Locate the cell with the specified text and output its [x, y] center coordinate. 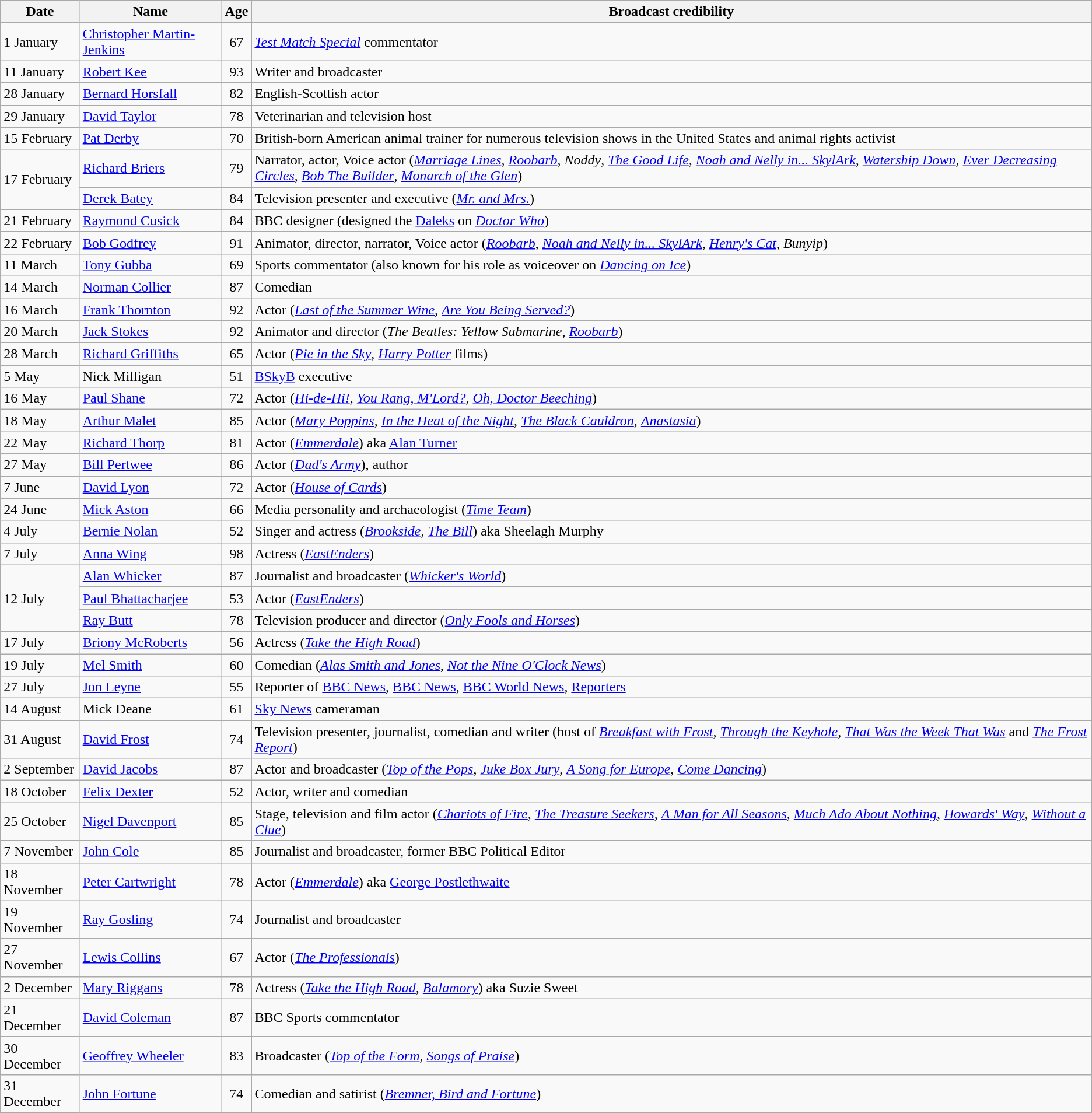
Journalist and broadcaster, former BBC Political Editor [671, 852]
19 July [40, 664]
11 March [40, 265]
Bernie Nolan [150, 531]
BBC Sports commentator [671, 1017]
Actor, writer and comedian [671, 792]
Journalist and broadcaster [671, 919]
27 November [40, 958]
86 [237, 465]
18 October [40, 792]
11 January [40, 72]
15 February [40, 138]
Robert Kee [150, 72]
Lewis Collins [150, 958]
12 July [40, 598]
Raymond Cusick [150, 220]
Mick Aston [150, 509]
Comedian (Alas Smith and Jones, Not the Nine O'Clock News) [671, 664]
Bill Pertwee [150, 465]
BSkyB executive [671, 376]
31 December [40, 1093]
Ray Gosling [150, 919]
Actor (Dad's Army), author [671, 465]
David Taylor [150, 116]
Arthur Malet [150, 421]
Actor and broadcaster (Top of the Pops, Juke Box Jury, A Song for Europe, Come Dancing) [671, 769]
82 [237, 94]
Richard Griffiths [150, 354]
30 December [40, 1056]
Writer and broadcaster [671, 72]
79 [237, 168]
21 December [40, 1017]
John Fortune [150, 1093]
Actress (Take the High Road, Balamory) aka Suzie Sweet [671, 988]
22 February [40, 243]
17 February [40, 180]
2 December [40, 988]
70 [237, 138]
Jack Stokes [150, 332]
Broadcast credibility [671, 12]
91 [237, 243]
Mary Riggans [150, 988]
Frank Thornton [150, 310]
David Frost [150, 740]
69 [237, 265]
Actor (Pie in the Sky, Harry Potter films) [671, 354]
19 November [40, 919]
16 March [40, 310]
61 [237, 709]
British-born American animal trainer for numerous television shows in the United States and animal rights activist [671, 138]
20 March [40, 332]
65 [237, 354]
BBC designer (designed the Daleks on Doctor Who) [671, 220]
Felix Dexter [150, 792]
24 June [40, 509]
Actress (Take the High Road) [671, 642]
25 October [40, 821]
14 August [40, 709]
Actor (House of Cards) [671, 487]
31 August [40, 740]
Actress (EastEnders) [671, 554]
Sky News cameraman [671, 709]
81 [237, 443]
Mel Smith [150, 664]
Actor (The Professionals) [671, 958]
55 [237, 687]
Pat Derby [150, 138]
83 [237, 1056]
Actor (Hi-de-Hi!, You Rang, M'Lord?, Oh, Doctor Beeching) [671, 398]
Ray Butt [150, 620]
Alan Whicker [150, 576]
Journalist and broadcaster (Whicker's World) [671, 576]
18 May [40, 421]
16 May [40, 398]
Veterinarian and television host [671, 116]
Media personality and archaeologist (Time Team) [671, 509]
29 January [40, 116]
Name [150, 12]
David Coleman [150, 1017]
28 January [40, 94]
66 [237, 509]
Singer and actress (Brookside, The Bill) aka Sheelagh Murphy [671, 531]
Actor (Last of the Summer Wine, Are You Being Served?) [671, 310]
22 May [40, 443]
Sports commentator (also known for his role as voiceover on Dancing on Ice) [671, 265]
Briony McRoberts [150, 642]
27 July [40, 687]
Animator, director, narrator, Voice actor (Roobarb, Noah and Nelly in... SkylArk, Henry's Cat, Bunyip) [671, 243]
Richard Thorp [150, 443]
Mick Deane [150, 709]
English-Scottish actor [671, 94]
Television producer and director (Only Fools and Horses) [671, 620]
1 January [40, 42]
Age [237, 12]
28 March [40, 354]
Geoffrey Wheeler [150, 1056]
Actor (Mary Poppins, In the Heat of the Night, The Black Cauldron, Anastasia) [671, 421]
93 [237, 72]
Jon Leyne [150, 687]
Comedian and satirist (Bremner, Bird and Fortune) [671, 1093]
Anna Wing [150, 554]
17 July [40, 642]
4 July [40, 531]
2 September [40, 769]
Actor (Emmerdale) aka George Postlethwaite [671, 882]
Tony Gubba [150, 265]
Bernard Horsfall [150, 94]
Derek Batey [150, 198]
Peter Cartwright [150, 882]
7 June [40, 487]
Television presenter and executive (Mr. and Mrs.) [671, 198]
David Jacobs [150, 769]
53 [237, 598]
Norman Collier [150, 287]
56 [237, 642]
Animator and director (The Beatles: Yellow Submarine, Roobarb) [671, 332]
Date [40, 12]
5 May [40, 376]
7 November [40, 852]
Christopher Martin-Jenkins [150, 42]
Broadcaster (Top of the Form, Songs of Praise) [671, 1056]
Bob Godfrey [150, 243]
Comedian [671, 287]
John Cole [150, 852]
Actor (EastEnders) [671, 598]
Paul Bhattacharjee [150, 598]
Test Match Special commentator [671, 42]
Paul Shane [150, 398]
14 March [40, 287]
Reporter of BBC News, BBC News, BBC World News, Reporters [671, 687]
Actor (Emmerdale) aka Alan Turner [671, 443]
51 [237, 376]
Nigel Davenport [150, 821]
18 November [40, 882]
98 [237, 554]
7 July [40, 554]
Richard Briers [150, 168]
David Lyon [150, 487]
60 [237, 664]
Nick Milligan [150, 376]
21 February [40, 220]
27 May [40, 465]
